Output the (X, Y) coordinate of the center of the cell containing the given text.  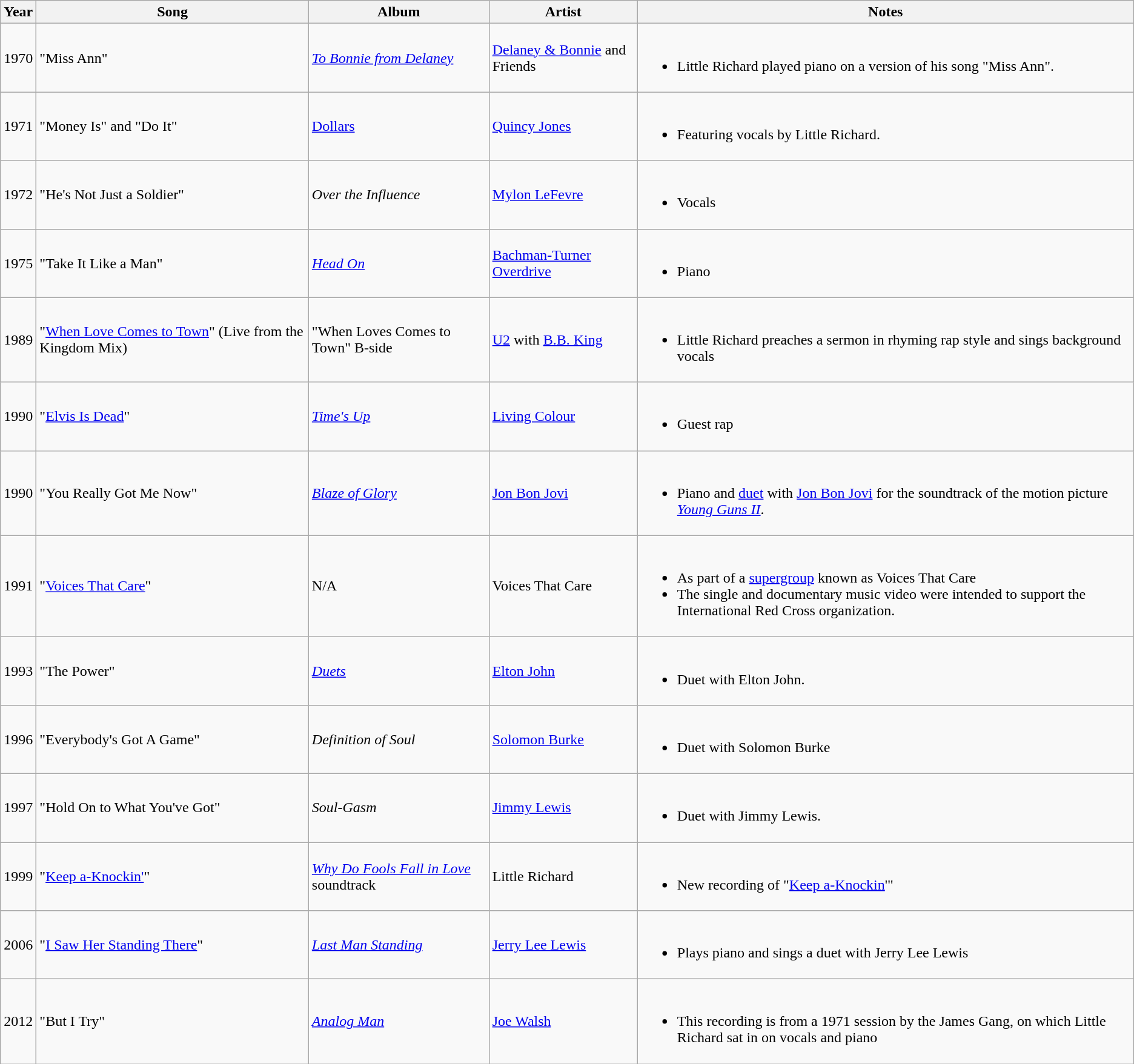
1989 (18, 340)
"Take It Like a Man" (173, 263)
1971 (18, 126)
"Miss Ann" (173, 58)
Piano (886, 263)
Little Richard played piano on a version of his song "Miss Ann". (886, 58)
Dollars (399, 126)
Voices That Care (563, 586)
1970 (18, 58)
"Hold On to What You've Got" (173, 808)
N/A (399, 586)
1993 (18, 671)
Duet with Jimmy Lewis. (886, 808)
Solomon Burke (563, 739)
"You Really Got Me Now" (173, 493)
1991 (18, 586)
"When Loves Comes to Town" B-side (399, 340)
Joe Walsh (563, 1022)
2006 (18, 945)
Why Do Fools Fall in Love soundtrack (399, 876)
Blaze of Glory (399, 493)
Quincy Jones (563, 126)
1975 (18, 263)
"He's Not Just a Soldier" (173, 195)
1996 (18, 739)
"Keep a-Knockin'" (173, 876)
"The Power" (173, 671)
1972 (18, 195)
This recording is from a 1971 session by the James Gang, on which Little Richard sat in on vocals and piano (886, 1022)
Definition of Soul (399, 739)
Duets (399, 671)
Over the Influence (399, 195)
Little Richard (563, 876)
Guest rap (886, 417)
"I Saw Her Standing There" (173, 945)
Album (399, 12)
Duet with Elton John. (886, 671)
Artist (563, 12)
Jon Bon Jovi (563, 493)
Notes (886, 12)
2012 (18, 1022)
Vocals (886, 195)
Mylon LeFevre (563, 195)
Duet with Solomon Burke (886, 739)
Song (173, 12)
New recording of "Keep a-Knockin'" (886, 876)
"But I Try" (173, 1022)
Analog Man (399, 1022)
Little Richard preaches a sermon in rhyming rap style and sings background vocals (886, 340)
Piano and duet with Jon Bon Jovi for the soundtrack of the motion picture Young Guns II. (886, 493)
Living Colour (563, 417)
"Elvis Is Dead" (173, 417)
To Bonnie from Delaney (399, 58)
"Money Is" and "Do It" (173, 126)
Time's Up (399, 417)
U2 with B.B. King (563, 340)
Bachman-Turner Overdrive (563, 263)
Delaney & Bonnie and Friends (563, 58)
"Voices That Care" (173, 586)
Last Man Standing (399, 945)
1997 (18, 808)
"Everybody's Got A Game" (173, 739)
Soul-Gasm (399, 808)
"When Love Comes to Town" (Live from the Kingdom Mix) (173, 340)
1999 (18, 876)
Year (18, 12)
Head On (399, 263)
Elton John (563, 671)
Jimmy Lewis (563, 808)
Plays piano and sings a duet with Jerry Lee Lewis (886, 945)
Featuring vocals by Little Richard. (886, 126)
Jerry Lee Lewis (563, 945)
